Pinpoint the cell where the given text exists, returning its [x, y] midpoint coordinate. 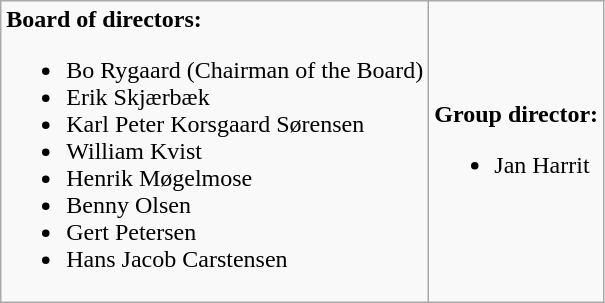
Group director:Jan Harrit [516, 152]
